Locate the cell with the specified text and output its [X, Y] center coordinate. 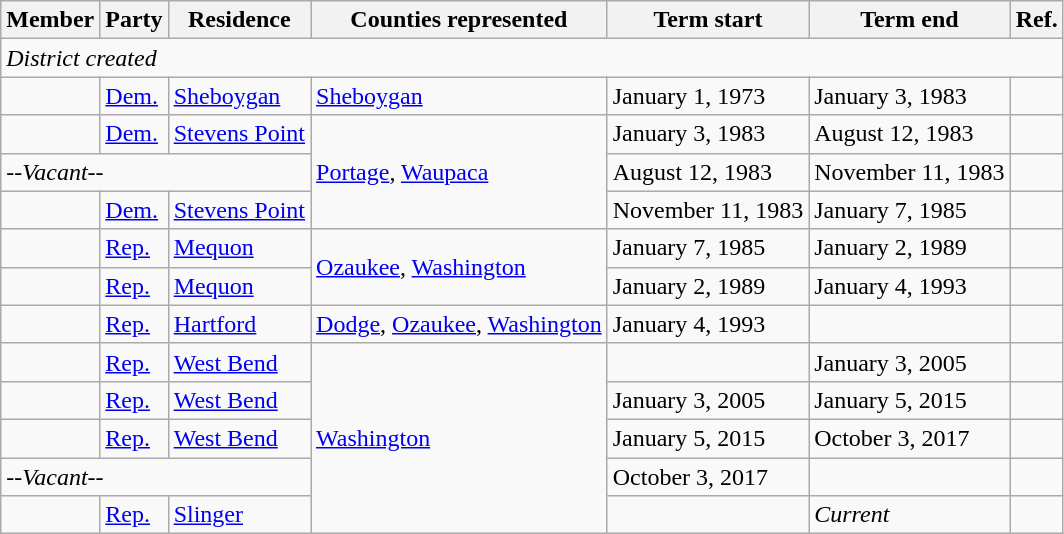
District created [532, 58]
Hartford [239, 324]
Washington [460, 438]
Portage, Waupaca [460, 172]
Term start [708, 20]
January 1, 1973 [708, 96]
Current [910, 515]
Dodge, Ozaukee, Washington [460, 324]
Slinger [239, 515]
Ref. [1036, 20]
Member [50, 20]
Party [134, 20]
Ozaukee, Washington [460, 267]
Counties represented [460, 20]
Residence [239, 20]
Term end [910, 20]
